Detect which cell encompasses the target text, then output its (x, y) center coordinate. 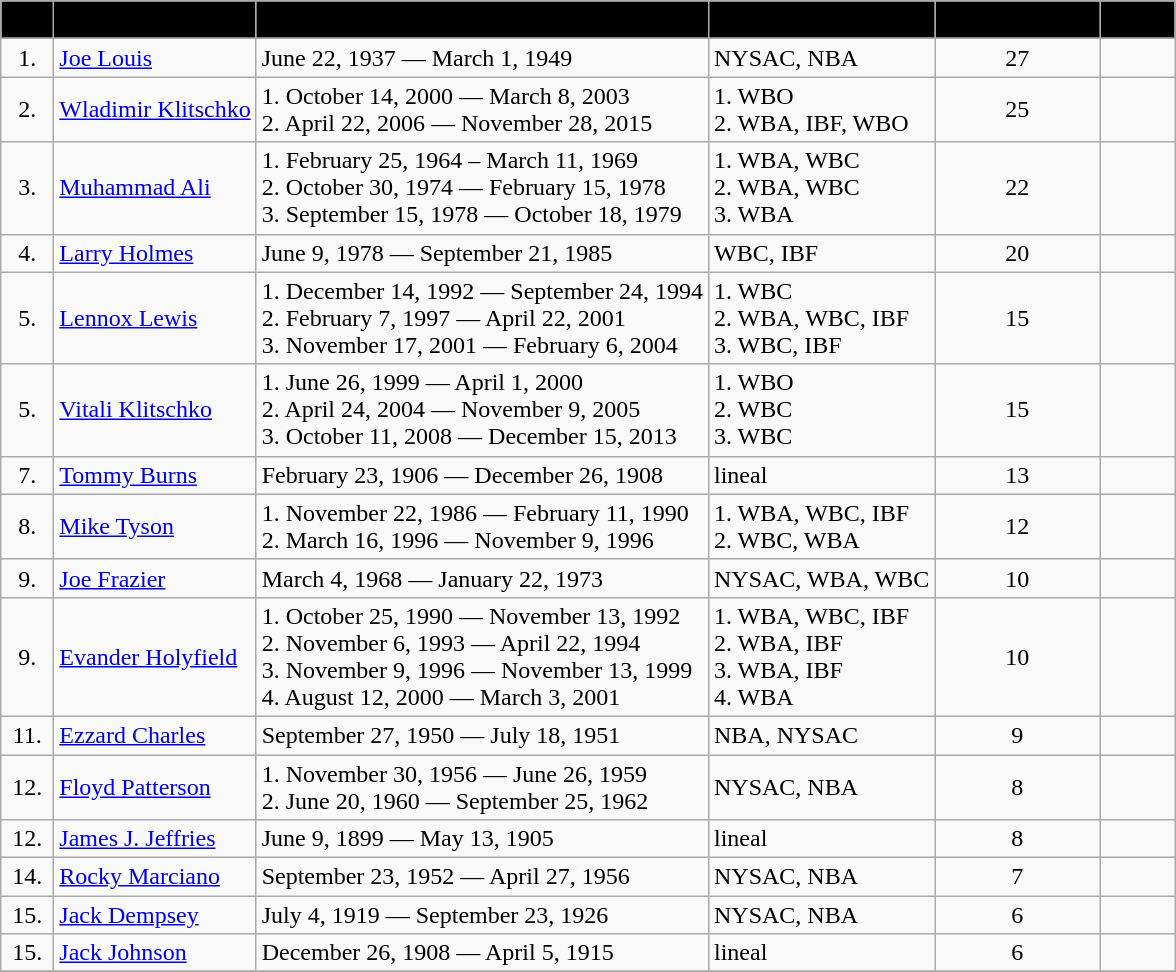
20 (1018, 253)
25 (1018, 110)
Ezzard Charles (155, 735)
1. WBO2. WBC3. WBC (821, 410)
September 23, 1952 — April 27, 1956 (482, 877)
1. WBA, WBC, IBF2. WBC, WBA (821, 526)
1. June 26, 1999 — April 1, 20002. April 24, 2004 — November 9, 20053. October 11, 2008 — December 15, 2013 (482, 410)
7. (28, 475)
1. WBA, WBC, IBF2. WBA, IBF3. WBA, IBF4. WBA (821, 656)
March 4, 1968 — January 22, 1973 (482, 578)
Mike Tyson (155, 526)
September 27, 1950 — July 18, 1951 (482, 735)
Joe Louis (155, 58)
1. October 14, 2000 — March 8, 20032. April 22, 2006 — November 28, 2015 (482, 110)
8. (28, 526)
Title fight wins (1018, 20)
1. February 25, 1964 – March 11, 19692. October 30, 1974 — February 15, 19783. September 15, 1978 — October 18, 1979 (482, 188)
1. (28, 58)
4. (28, 253)
Wladimir Klitschko (155, 110)
1. November 22, 1986 — February 11, 19902. March 16, 1996 — November 9, 1996 (482, 526)
Recognition (821, 20)
NYSAC, WBA, WBC (821, 578)
Reign began-ended (482, 20)
Rocky Marciano (155, 877)
NBA, NYSAC (821, 735)
2. (28, 110)
Joe Frazier (155, 578)
14. (28, 877)
Jack Dempsey (155, 915)
June 9, 1899 — May 13, 1905 (482, 839)
December 26, 1908 — April 5, 1915 (482, 953)
22 (1018, 188)
1. October 25, 1990 — November 13, 19922. November 6, 1993 — April 22, 19943. November 9, 1996 — November 13, 19994. August 12, 2000 — March 3, 2001 (482, 656)
1. WBC2. WBA, WBC, IBF3. WBC, IBF (821, 318)
3. (28, 188)
1. WBO2. WBA, IBF, WBO (821, 110)
Fights (1138, 20)
June 22, 1937 — March 1, 1949 (482, 58)
June 9, 1978 — September 21, 1985 (482, 253)
Jack Johnson (155, 953)
Vitali Klitschko (155, 410)
Muhammad Ali (155, 188)
February 23, 1906 — December 26, 1908 (482, 475)
1. WBA, WBC2. WBA, WBC3. WBA (821, 188)
13 (1018, 475)
11. (28, 735)
7 (1018, 877)
Tommy Burns (155, 475)
Floyd Patterson (155, 786)
James J. Jeffries (155, 839)
Lennox Lewis (155, 318)
July 4, 1919 — September 23, 1926 (482, 915)
27 (1018, 58)
12 (1018, 526)
1. December 14, 1992 — September 24, 19942. February 7, 1997 — April 22, 20013. November 17, 2001 — February 6, 2004 (482, 318)
Pos. (28, 20)
Larry Holmes (155, 253)
1. November 30, 1956 — June 26, 19592. June 20, 1960 — September 25, 1962 (482, 786)
9 (1018, 735)
Evander Holyfield (155, 656)
WBC, IBF (821, 253)
Name (155, 20)
